Provide the (x, y) coordinate of the cell's center where the given text is located.  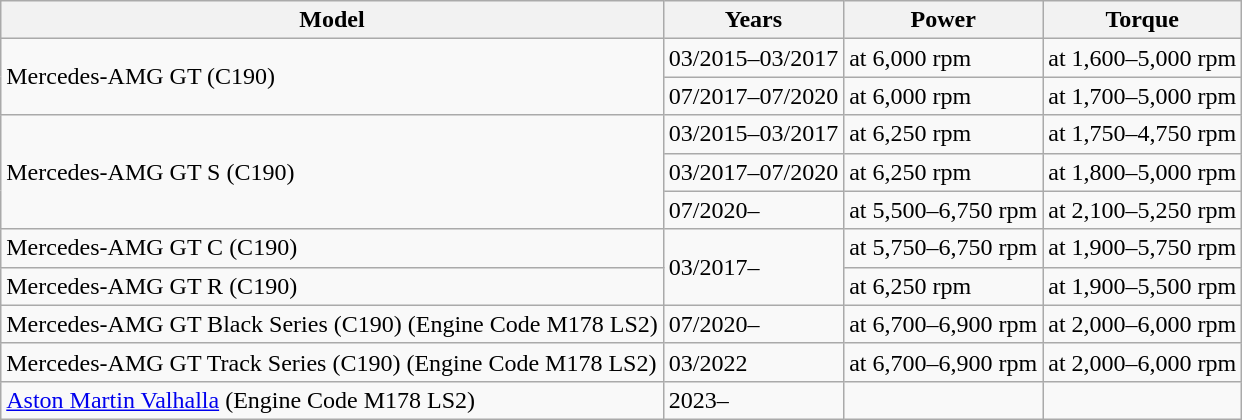
Mercedes-AMG GT Track Series (C190) (Engine Code M178 LS2) (332, 362)
07/2017–07/2020 (753, 96)
03/2022 (753, 362)
at 1,600–5,000 rpm (1142, 58)
at 1,800–5,000 rpm (1142, 172)
Mercedes-AMG GT C (C190) (332, 248)
Mercedes-AMG GT R (C190) (332, 286)
03/2017–07/2020 (753, 172)
03/2017– (753, 267)
Years (753, 20)
at 2,100–5,250 rpm (1142, 210)
at 5,750–6,750 rpm (944, 248)
at 1,900–5,500 rpm (1142, 286)
Power (944, 20)
at 1,750–4,750 rpm (1142, 134)
Torque (1142, 20)
Aston Martin Valhalla (Engine Code M178 LS2) (332, 400)
Mercedes-AMG GT (C190) (332, 77)
at 1,700–5,000 rpm (1142, 96)
2023– (753, 400)
at 5,500–6,750 rpm (944, 210)
at 1,900–5,750 rpm (1142, 248)
Model (332, 20)
Mercedes-AMG GT S (C190) (332, 172)
Mercedes-AMG GT Black Series (C190) (Engine Code M178 LS2) (332, 324)
